Detect which cell encompasses the target text, then output its (X, Y) center coordinate. 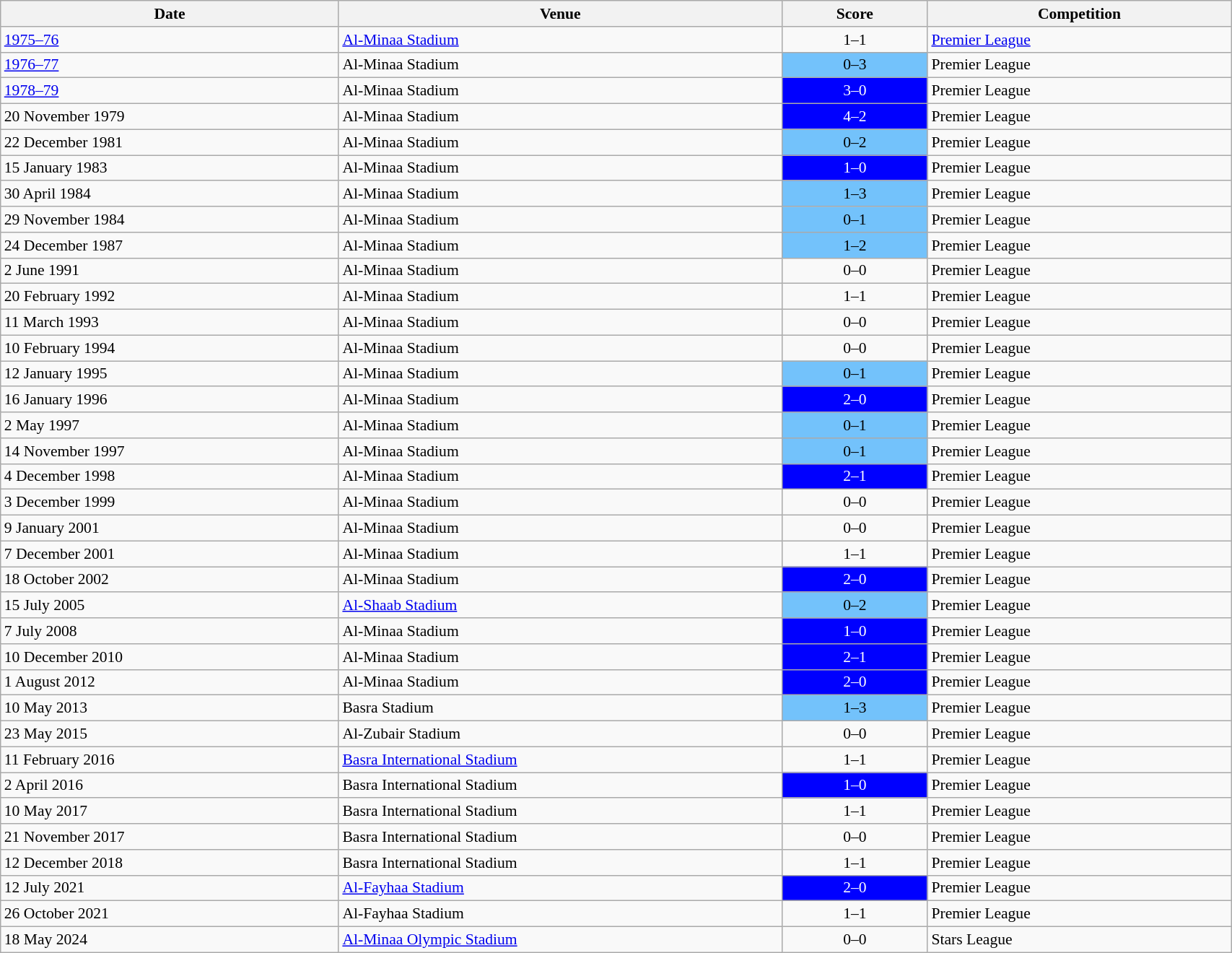
18 October 2002 (170, 580)
2 June 1991 (170, 271)
4 December 1998 (170, 476)
3 December 1999 (170, 502)
12 January 1995 (170, 374)
2 May 1997 (170, 425)
26 October 2021 (170, 914)
Score (855, 14)
22 December 1981 (170, 142)
Al-Zubair Stadium (560, 734)
3–0 (855, 91)
1978–79 (170, 91)
Basra Stadium (560, 708)
0–3 (855, 65)
Date (170, 14)
1 August 2012 (170, 682)
1976–77 (170, 65)
24 December 1987 (170, 245)
2 April 2016 (170, 786)
15 January 1983 (170, 168)
Venue (560, 14)
20 February 1992 (170, 297)
15 July 2005 (170, 606)
30 April 1984 (170, 194)
14 November 1997 (170, 451)
Stars League (1079, 940)
Al-Shaab Stadium (560, 606)
21 November 2017 (170, 837)
23 May 2015 (170, 734)
Al-Minaa Olympic Stadium (560, 940)
12 July 2021 (170, 888)
11 February 2016 (170, 760)
11 March 1993 (170, 323)
18 May 2024 (170, 940)
7 December 2001 (170, 554)
1–2 (855, 245)
29 November 1984 (170, 219)
9 January 2001 (170, 528)
12 December 2018 (170, 863)
10 February 1994 (170, 348)
Competition (1079, 14)
1975–76 (170, 40)
10 May 2017 (170, 811)
4–2 (855, 117)
20 November 1979 (170, 117)
10 May 2013 (170, 708)
10 December 2010 (170, 657)
16 January 1996 (170, 400)
7 July 2008 (170, 631)
